Search for the cell housing the specified text and yield its [x, y] center coordinate. 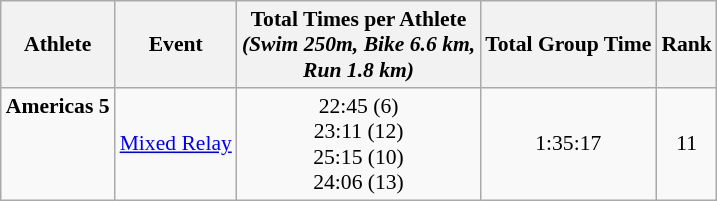
Mixed Relay [176, 144]
1:35:17 [568, 144]
Athlete [58, 44]
Event [176, 44]
Total Times per Athlete (Swim 250m, Bike 6.6 km, Run 1.8 km) [358, 44]
Total Group Time [568, 44]
22:45 (6)23:11 (12)25:15 (10)24:06 (13) [358, 144]
Rank [686, 44]
11 [686, 144]
Americas 5 [58, 144]
